Search for the cell housing the specified text and yield its (x, y) center coordinate. 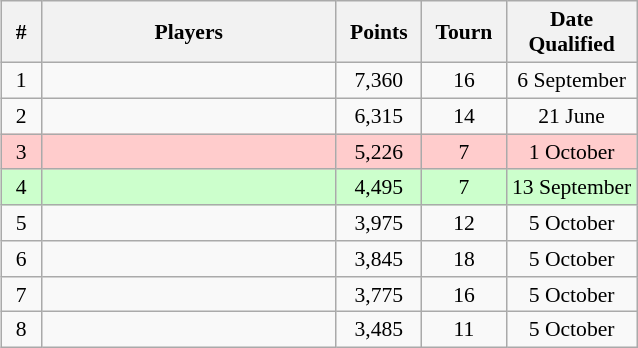
6 (21, 259)
12 (464, 223)
3,775 (378, 294)
# (21, 32)
Date Qualified (572, 32)
13 September (572, 187)
6 September (572, 80)
1 October (572, 152)
7,360 (378, 80)
4,495 (378, 187)
4 (21, 187)
21 June (572, 116)
8 (21, 330)
18 (464, 259)
3,975 (378, 223)
2 (21, 116)
14 (464, 116)
6,315 (378, 116)
Players (188, 32)
3,485 (378, 330)
5,226 (378, 152)
Tourn (464, 32)
3 (21, 152)
5 (21, 223)
11 (464, 330)
1 (21, 80)
Points (378, 32)
3,845 (378, 259)
